Return the [X, Y] coordinate for the center point of the cell that contains the specified text.  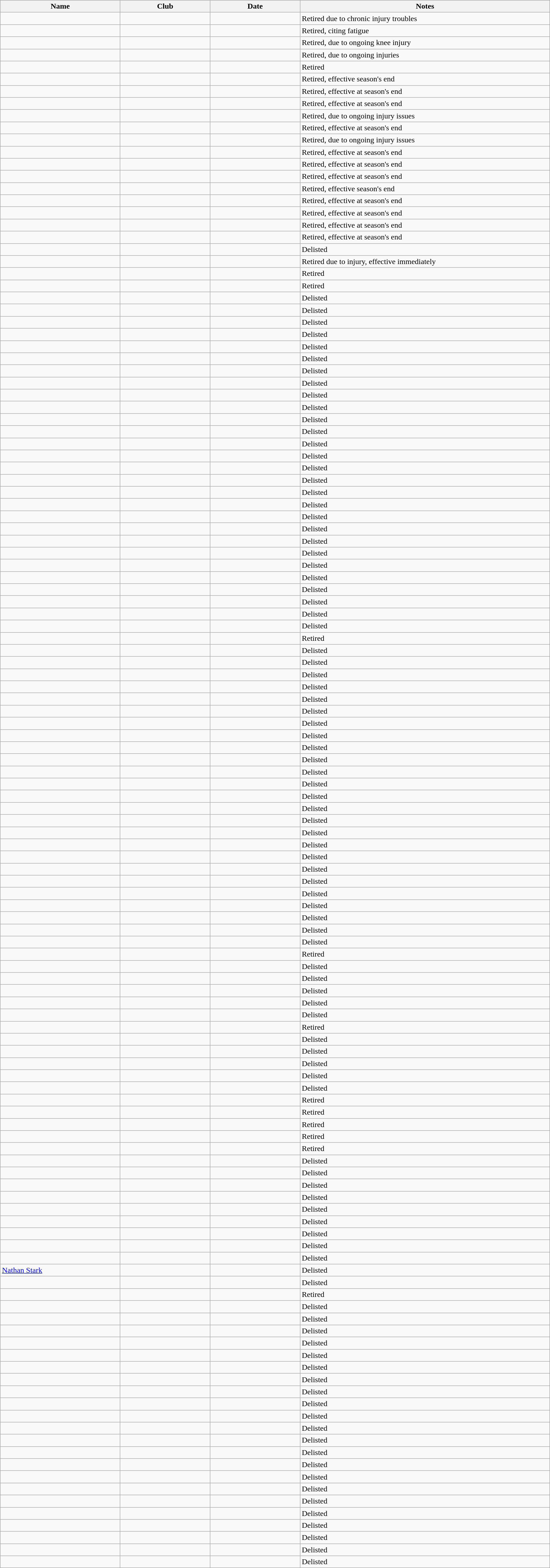
Retired due to injury, effective immediately [425, 261]
Name [60, 6]
Retired, due to ongoing knee injury [425, 43]
Nathan Stark [60, 1270]
Club [165, 6]
Retired, due to ongoing injuries [425, 55]
Date [255, 6]
Retired due to chronic injury troubles [425, 19]
Notes [425, 6]
Retired, citing fatigue [425, 31]
